Return the [x, y] coordinate for the center point of the cell that contains the specified text.  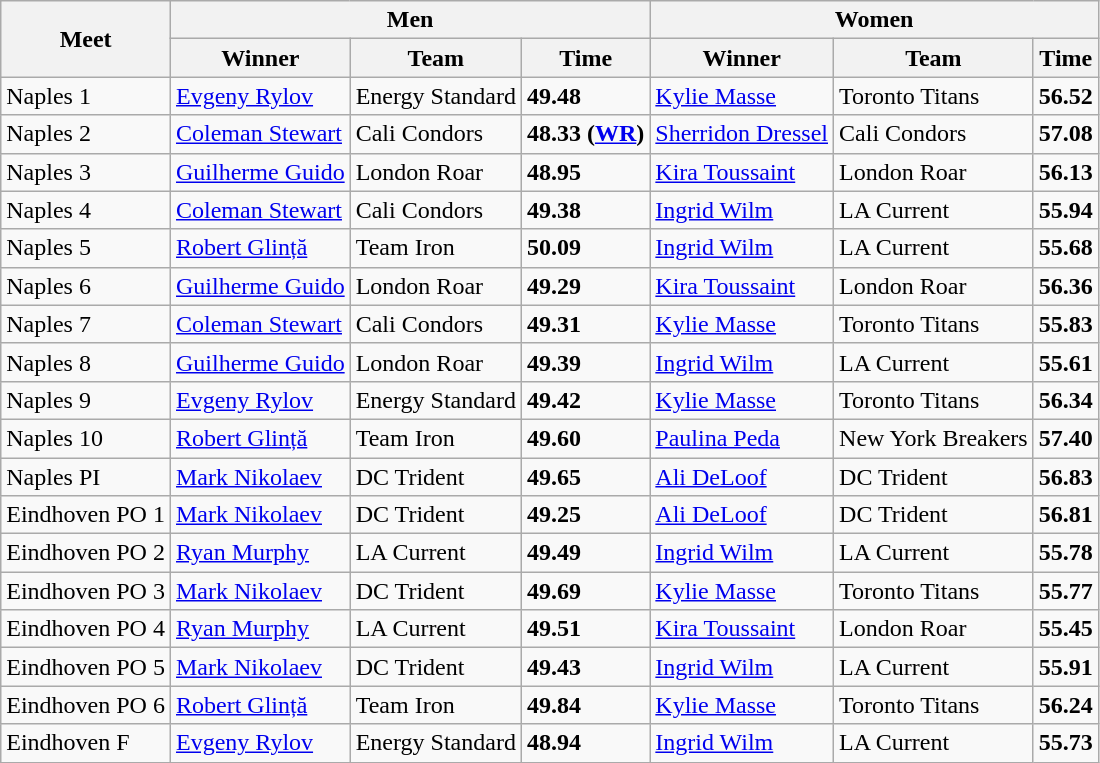
Naples 3 [86, 172]
49.60 [585, 438]
Eindhoven PO 2 [86, 553]
49.39 [585, 362]
49.42 [585, 400]
57.08 [1066, 134]
Meet [86, 39]
56.81 [1066, 515]
Naples 6 [86, 286]
Naples 9 [86, 400]
55.61 [1066, 362]
56.52 [1066, 96]
56.24 [1066, 705]
49.65 [585, 477]
Eindhoven PO 1 [86, 515]
56.83 [1066, 477]
Women [874, 20]
New York Breakers [934, 438]
Eindhoven F [86, 743]
Naples 4 [86, 210]
50.09 [585, 248]
55.91 [1066, 667]
48.94 [585, 743]
Eindhoven PO 3 [86, 591]
49.31 [585, 324]
55.83 [1066, 324]
Eindhoven PO 4 [86, 629]
Eindhoven PO 5 [86, 667]
55.78 [1066, 553]
Naples PI [86, 477]
49.84 [585, 705]
Naples 5 [86, 248]
49.69 [585, 591]
Eindhoven PO 6 [86, 705]
55.68 [1066, 248]
49.43 [585, 667]
55.77 [1066, 591]
49.29 [585, 286]
55.94 [1066, 210]
55.73 [1066, 743]
56.13 [1066, 172]
56.36 [1066, 286]
Naples 10 [86, 438]
Paulina Peda [742, 438]
49.49 [585, 553]
Men [410, 20]
Naples 2 [86, 134]
56.34 [1066, 400]
55.45 [1066, 629]
48.95 [585, 172]
49.38 [585, 210]
49.25 [585, 515]
Sherridon Dressel [742, 134]
57.40 [1066, 438]
Naples 7 [86, 324]
Naples 1 [86, 96]
48.33 (WR) [585, 134]
Naples 8 [86, 362]
49.51 [585, 629]
49.48 [585, 96]
